Provide the [X, Y] coordinate of the cell's center where the given text is located.  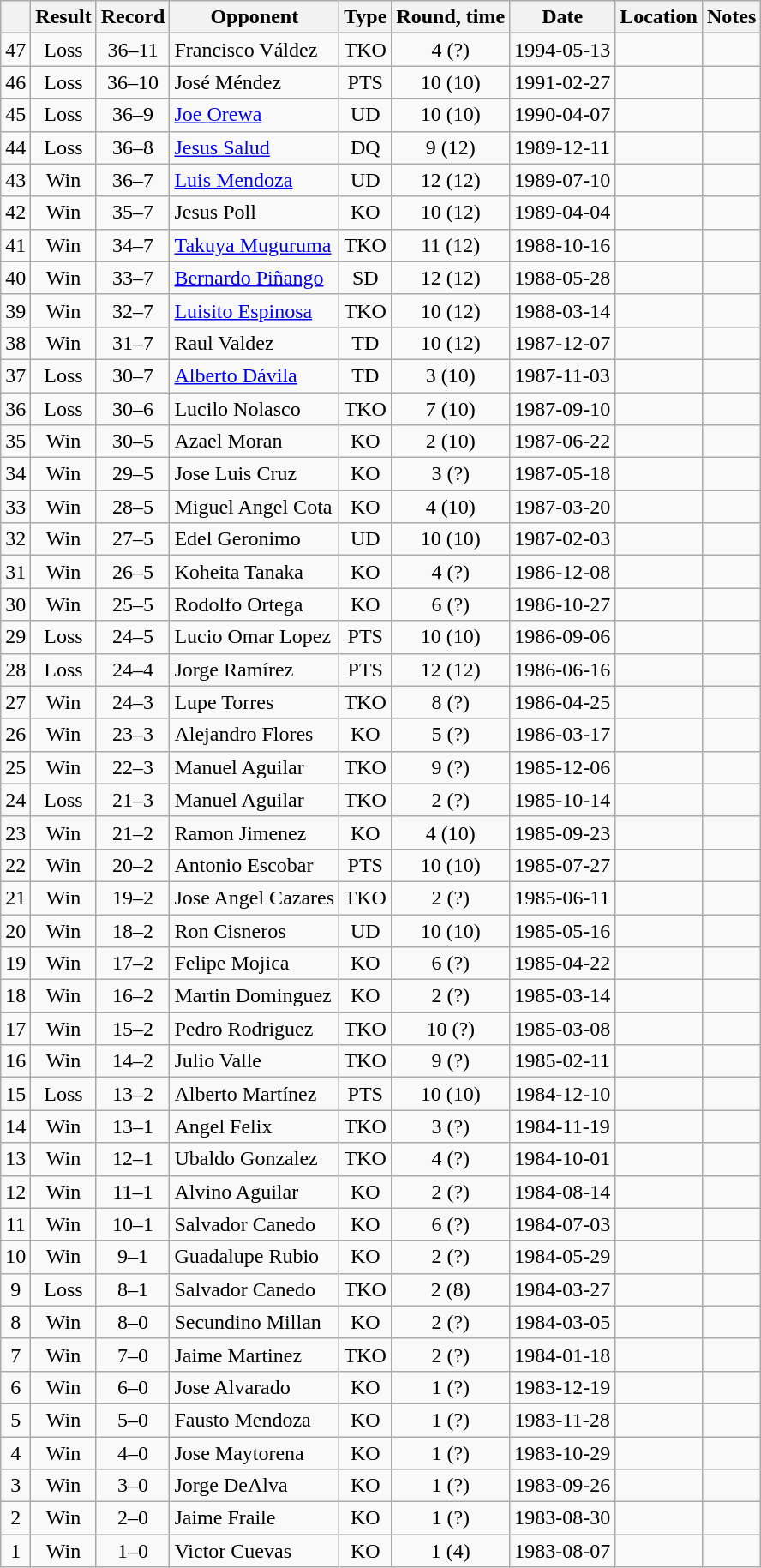
22–3 [133, 767]
34 [15, 474]
30 [15, 604]
15 [15, 1094]
1983-11-28 [562, 1420]
Result [63, 17]
1984-05-29 [562, 1257]
26–5 [133, 572]
1989-04-04 [562, 213]
1991-02-27 [562, 82]
5–0 [133, 1420]
11 [15, 1224]
SD [365, 278]
36–11 [133, 50]
Luisito Espinosa [255, 310]
1983-08-30 [562, 1518]
29–5 [133, 474]
Lucio Omar Lopez [255, 637]
2 (8) [451, 1289]
11–1 [133, 1192]
47 [15, 50]
1988-03-14 [562, 310]
Round, time [451, 17]
27–5 [133, 539]
1984-10-01 [562, 1159]
38 [15, 343]
22 [15, 865]
36 [15, 409]
6 [15, 1387]
46 [15, 82]
14 [15, 1126]
27 [15, 702]
Notes [731, 17]
1983-10-29 [562, 1453]
1985-06-11 [562, 898]
Location [659, 17]
12–1 [133, 1159]
35–7 [133, 213]
3 [15, 1486]
1985-12-06 [562, 767]
1984-08-14 [562, 1192]
7–0 [133, 1355]
18–2 [133, 930]
Jorge DeAlva [255, 1486]
Rodolfo Ortega [255, 604]
2 (10) [451, 442]
14–2 [133, 1061]
Date [562, 17]
3 (10) [451, 375]
23 [15, 832]
1986-04-25 [562, 702]
Secundino Millan [255, 1322]
1985-05-16 [562, 930]
45 [15, 115]
11 (12) [451, 245]
17–2 [133, 964]
Jesus Salud [255, 147]
8–1 [133, 1289]
26 [15, 735]
21–2 [133, 832]
36–7 [133, 180]
19–2 [133, 898]
2–0 [133, 1518]
9 (12) [451, 147]
1988-05-28 [562, 278]
9–1 [133, 1257]
Miguel Angel Cota [255, 507]
1985-09-23 [562, 832]
21 [15, 898]
1986-03-17 [562, 735]
Antonio Escobar [255, 865]
13–2 [133, 1094]
3–0 [133, 1486]
30–6 [133, 409]
1984-01-18 [562, 1355]
13–1 [133, 1126]
Jorge Ramírez [255, 670]
37 [15, 375]
Ramon Jimenez [255, 832]
10 (?) [451, 1029]
Guadalupe Rubio [255, 1257]
21–3 [133, 800]
32–7 [133, 310]
Victor Cuevas [255, 1551]
Jaime Martinez [255, 1355]
Jesus Poll [255, 213]
36–9 [133, 115]
Opponent [255, 17]
1994-05-13 [562, 50]
2 [15, 1518]
33–7 [133, 278]
40 [15, 278]
33 [15, 507]
36–10 [133, 82]
1985-03-14 [562, 996]
31–7 [133, 343]
24–5 [133, 637]
1989-07-10 [562, 180]
5 [15, 1420]
1986-06-16 [562, 670]
5 (?) [451, 735]
1983-12-19 [562, 1387]
1987-03-20 [562, 507]
1984-12-10 [562, 1094]
Jose Luis Cruz [255, 474]
Martin Dominguez [255, 996]
25 [15, 767]
1986-10-27 [562, 604]
10 [15, 1257]
1987-12-07 [562, 343]
1984-03-27 [562, 1289]
José Méndez [255, 82]
23–3 [133, 735]
24–3 [133, 702]
Jose Angel Cazares [255, 898]
1 [15, 1551]
20 [15, 930]
1986-12-08 [562, 572]
7 [15, 1355]
34–7 [133, 245]
Lupe Torres [255, 702]
44 [15, 147]
Pedro Rodriguez [255, 1029]
1985-02-11 [562, 1061]
29 [15, 637]
1988-10-16 [562, 245]
8 (?) [451, 702]
16–2 [133, 996]
Jose Maytorena [255, 1453]
1987-09-10 [562, 409]
Felipe Mojica [255, 964]
19 [15, 964]
20–2 [133, 865]
28 [15, 670]
1987-11-03 [562, 375]
13 [15, 1159]
42 [15, 213]
8–0 [133, 1322]
Ron Cisneros [255, 930]
Alberto Martínez [255, 1094]
1990-04-07 [562, 115]
43 [15, 180]
Angel Felix [255, 1126]
4 [15, 1453]
DQ [365, 147]
1989-12-11 [562, 147]
Alberto Dávila [255, 375]
1987-06-22 [562, 442]
Luis Mendoza [255, 180]
31 [15, 572]
1983-09-26 [562, 1486]
30–5 [133, 442]
1985-10-14 [562, 800]
Jaime Fraile [255, 1518]
Type [365, 17]
Koheita Tanaka [255, 572]
1984-11-19 [562, 1126]
32 [15, 539]
Francisco Váldez [255, 50]
Record [133, 17]
1983-08-07 [562, 1551]
41 [15, 245]
39 [15, 310]
Julio Valle [255, 1061]
9 [15, 1289]
1984-07-03 [562, 1224]
10–1 [133, 1224]
Ubaldo Gonzalez [255, 1159]
1984-03-05 [562, 1322]
Jose Alvarado [255, 1387]
1985-03-08 [562, 1029]
24–4 [133, 670]
12 [15, 1192]
Raul Valdez [255, 343]
Fausto Mendoza [255, 1420]
1985-07-27 [562, 865]
15–2 [133, 1029]
25–5 [133, 604]
1987-02-03 [562, 539]
Azael Moran [255, 442]
16 [15, 1061]
6–0 [133, 1387]
35 [15, 442]
Bernardo Piñango [255, 278]
18 [15, 996]
7 (10) [451, 409]
Edel Geronimo [255, 539]
36–8 [133, 147]
1–0 [133, 1551]
1985-04-22 [562, 964]
4–0 [133, 1453]
30–7 [133, 375]
24 [15, 800]
Joe Orewa [255, 115]
1986-09-06 [562, 637]
Alvino Aguilar [255, 1192]
8 [15, 1322]
1 (4) [451, 1551]
Alejandro Flores [255, 735]
28–5 [133, 507]
1987-05-18 [562, 474]
Lucilo Nolasco [255, 409]
17 [15, 1029]
Takuya Muguruma [255, 245]
